Determine the (x, y) coordinate at the center of the cell enclosing the given text.  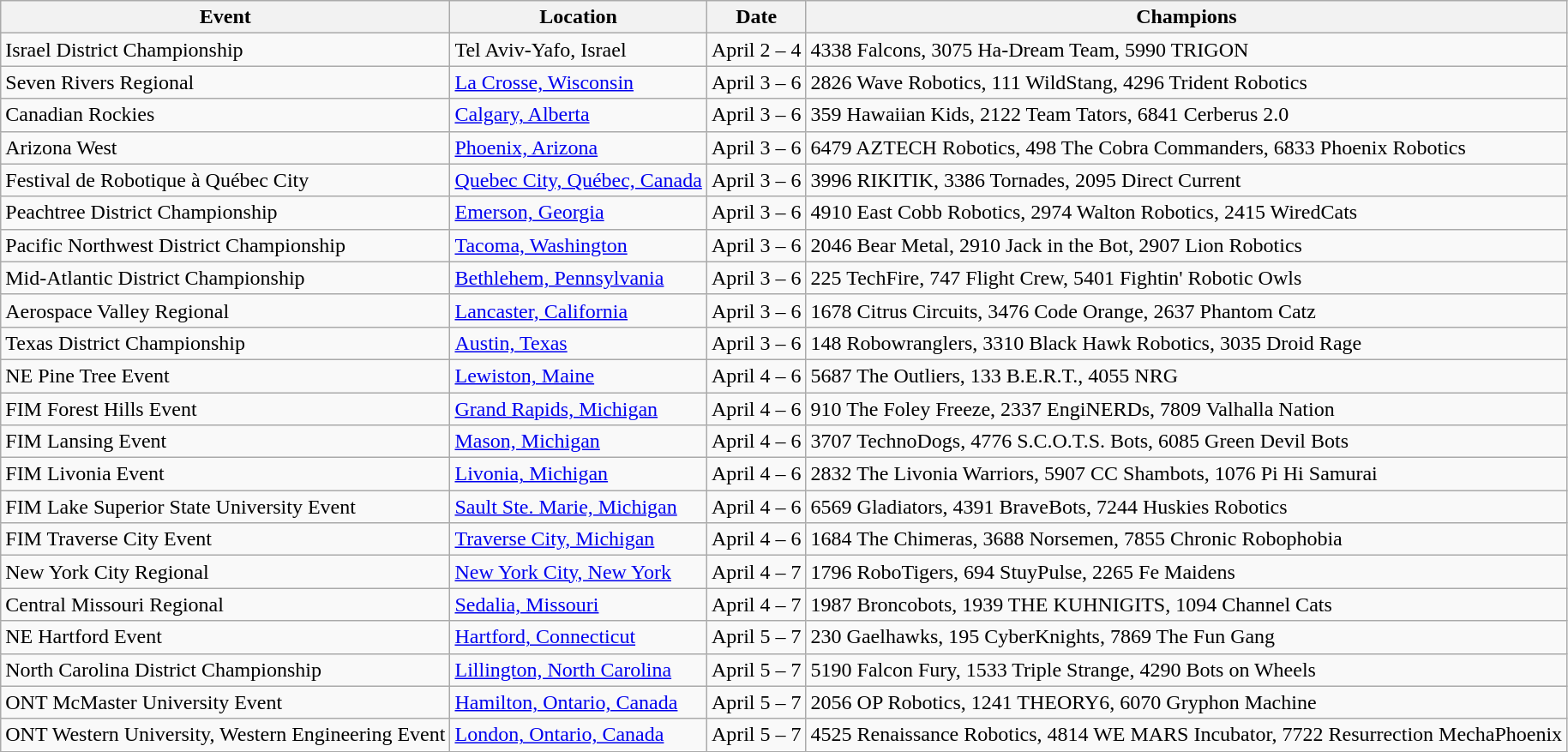
Champions (1187, 17)
2826 Wave Robotics, 111 WildStang, 4296 Trident Robotics (1187, 82)
FIM Forest Hills Event (225, 409)
3996 RIKITIK, 3386 Tornades, 2095 Direct Current (1187, 180)
225 TechFire, 747 Flight Crew, 5401 Fightin' Robotic Owls (1187, 278)
Hartford, Connecticut (578, 637)
Texas District Championship (225, 343)
Bethlehem, Pennsylvania (578, 278)
FIM Lake Superior State University Event (225, 507)
910 The Foley Freeze, 2337 EngiNERDs, 7809 Valhalla Nation (1187, 409)
230 Gaelhawks, 195 CyberKnights, 7869 The Fun Gang (1187, 637)
5687 The Outliers, 133 B.E.R.T., 4055 NRG (1187, 376)
3707 TechnoDogs, 4776 S.C.O.T.S. Bots, 6085 Green Devil Bots (1187, 442)
Quebec City, Québec, Canada (578, 180)
Calgary, Alberta (578, 115)
5190 Falcon Fury, 1533 Triple Strange, 4290 Bots on Wheels (1187, 670)
Lillington, North Carolina (578, 670)
London, Ontario, Canada (578, 735)
Event (225, 17)
Sault Ste. Marie, Michigan (578, 507)
Canadian Rockies (225, 115)
148 Robowranglers, 3310 Black Hawk Robotics, 3035 Droid Rage (1187, 343)
1987 Broncobots, 1939 THE KUHNIGITS, 1094 Channel Cats (1187, 605)
Location (578, 17)
Emerson, Georgia (578, 213)
Tacoma, Washington (578, 245)
NE Pine Tree Event (225, 376)
Festival de Robotique à Québec City (225, 180)
Aerospace Valley Regional (225, 310)
Hamilton, Ontario, Canada (578, 702)
4910 East Cobb Robotics, 2974 Walton Robotics, 2415 WiredCats (1187, 213)
La Crosse, Wisconsin (578, 82)
1678 Citrus Circuits, 3476 Code Orange, 2637 Phantom Catz (1187, 310)
Livonia, Michigan (578, 474)
FIM Traverse City Event (225, 539)
Sedalia, Missouri (578, 605)
1796 RoboTigers, 694 StuyPulse, 2265 Fe Maidens (1187, 572)
Pacific Northwest District Championship (225, 245)
6569 Gladiators, 4391 BraveBots, 7244 Huskies Robotics (1187, 507)
New York City Regional (225, 572)
4525 Renaissance Robotics, 4814 WE MARS Incubator, 7722 Resurrection MechaPhoenix (1187, 735)
NE Hartford Event (225, 637)
359 Hawaiian Kids, 2122 Team Tators, 6841 Cerberus 2.0 (1187, 115)
Mid-Atlantic District Championship (225, 278)
1684 The Chimeras, 3688 Norsemen, 7855 Chronic Robophobia (1187, 539)
Lancaster, California (578, 310)
Seven Rivers Regional (225, 82)
Phoenix, Arizona (578, 147)
New York City, New York (578, 572)
4338 Falcons, 3075 Ha-Dream Team, 5990 TRIGON (1187, 50)
ONT McMaster University Event (225, 702)
Central Missouri Regional (225, 605)
Austin, Texas (578, 343)
Israel District Championship (225, 50)
6479 AZTECH Robotics, 498 The Cobra Commanders, 6833 Phoenix Robotics (1187, 147)
2056 OP Robotics, 1241 THEORY6, 6070 Gryphon Machine (1187, 702)
Mason, Michigan (578, 442)
Grand Rapids, Michigan (578, 409)
Tel Aviv-Yafo, Israel (578, 50)
2832 The Livonia Warriors, 5907 CC Shambots, 1076 Pi Hi Samurai (1187, 474)
Traverse City, Michigan (578, 539)
Peachtree District Championship (225, 213)
Arizona West (225, 147)
FIM Livonia Event (225, 474)
Date (756, 17)
Lewiston, Maine (578, 376)
April 2 – 4 (756, 50)
North Carolina District Championship (225, 670)
FIM Lansing Event (225, 442)
2046 Bear Metal, 2910 Jack in the Bot, 2907 Lion Robotics (1187, 245)
ONT Western University, Western Engineering Event (225, 735)
